Find where the given text appears and provide that cell's center as [X, Y] coordinate. 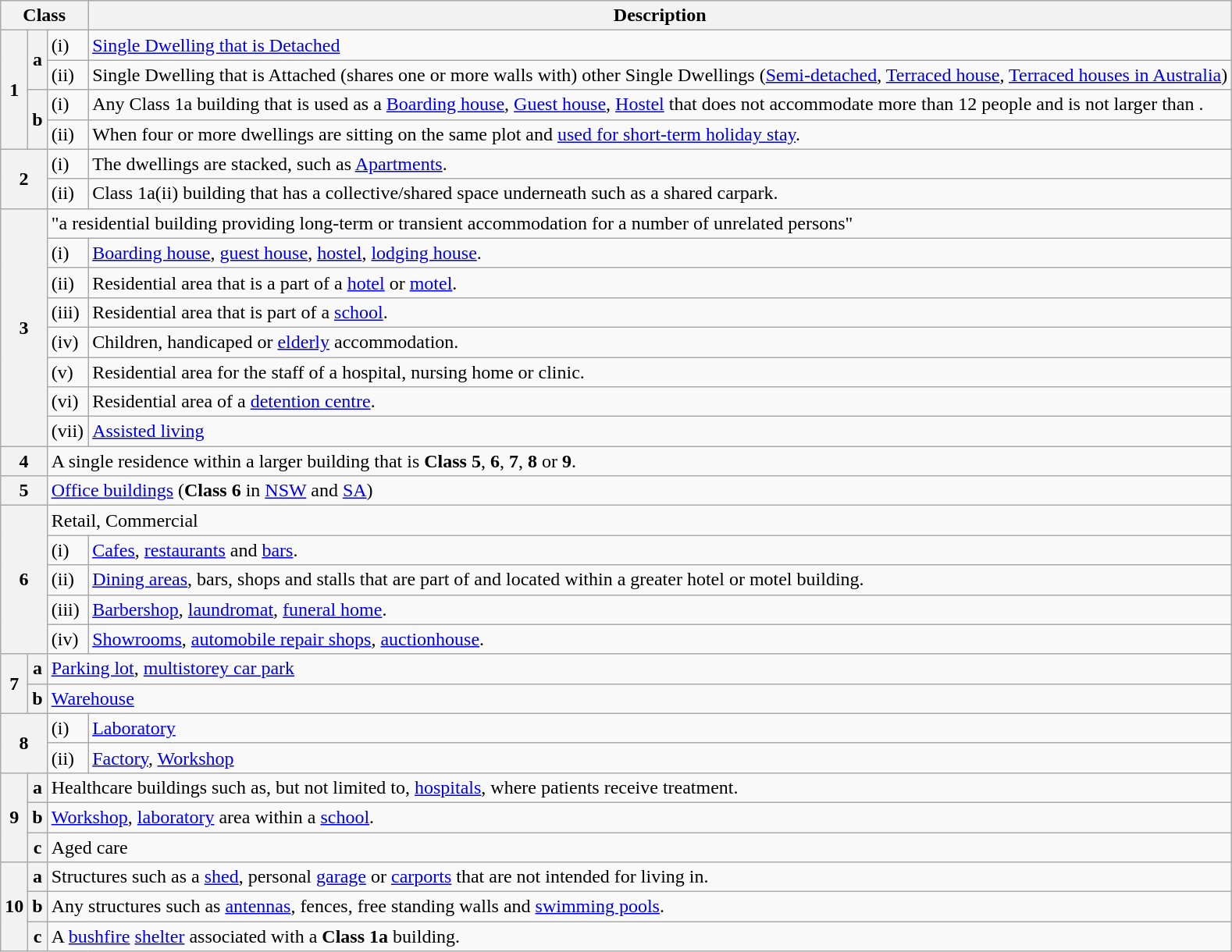
6 [23, 580]
Retail, Commercial [639, 520]
8 [23, 743]
(v) [67, 372]
Any Class 1a building that is used as a Boarding house, Guest house, Hostel that does not accommodate more than 12 people and is not larger than . [661, 105]
Factory, Workshop [661, 758]
(vii) [67, 432]
Description [661, 16]
Assisted living [661, 432]
Aged care [639, 847]
Boarding house, guest house, hostel, lodging house. [661, 253]
Single Dwelling that is Attached (shares one or more walls with) other Single Dwellings (Semi-detached, Terraced house, Terraced houses in Australia) [661, 75]
Laboratory [661, 728]
Office buildings (Class 6 in NSW and SA) [639, 491]
Workshop, laboratory area within a school. [639, 817]
Warehouse [639, 698]
4 [23, 461]
Showrooms, automobile repair shops, auctionhouse. [661, 639]
A single residence within a larger building that is Class 5, 6, 7, 8 or 9. [639, 461]
3 [23, 327]
Single Dwelling that is Detached [661, 45]
2 [23, 179]
Barbershop, laundromat, funeral home. [661, 609]
Children, handicaped or elderly accommodation. [661, 342]
Residential area that is a part of a hotel or motel. [661, 282]
10 [14, 907]
(vi) [67, 402]
Cafes, restaurants and bars. [661, 550]
Healthcare buildings such as, but not limited to, hospitals, where patients receive treatment. [639, 787]
1 [14, 90]
Residential area that is part of a school. [661, 312]
Residential area of a detention centre. [661, 402]
Parking lot, multistorey car park [639, 669]
Dining areas, bars, shops and stalls that are part of and located within a greater hotel or motel building. [661, 580]
When four or more dwellings are sitting on the same plot and used for short-term holiday stay. [661, 134]
7 [14, 684]
The dwellings are stacked, such as Apartments. [661, 164]
9 [14, 817]
Structures such as a shed, personal garage or carports that are not intended for living in. [639, 877]
Any structures such as antennas, fences, free standing walls and swimming pools. [639, 907]
Class 1a(ii) building that has a collective/shared space underneath such as a shared carpark. [661, 194]
5 [23, 491]
Residential area for the staff of a hospital, nursing home or clinic. [661, 372]
A bushfire shelter associated with a Class 1a building. [639, 936]
Class [45, 16]
"a residential building providing long-term or transient accommodation for a number of unrelated persons" [639, 223]
